Detect which cell encompasses the target text, then output its [X, Y] center coordinate. 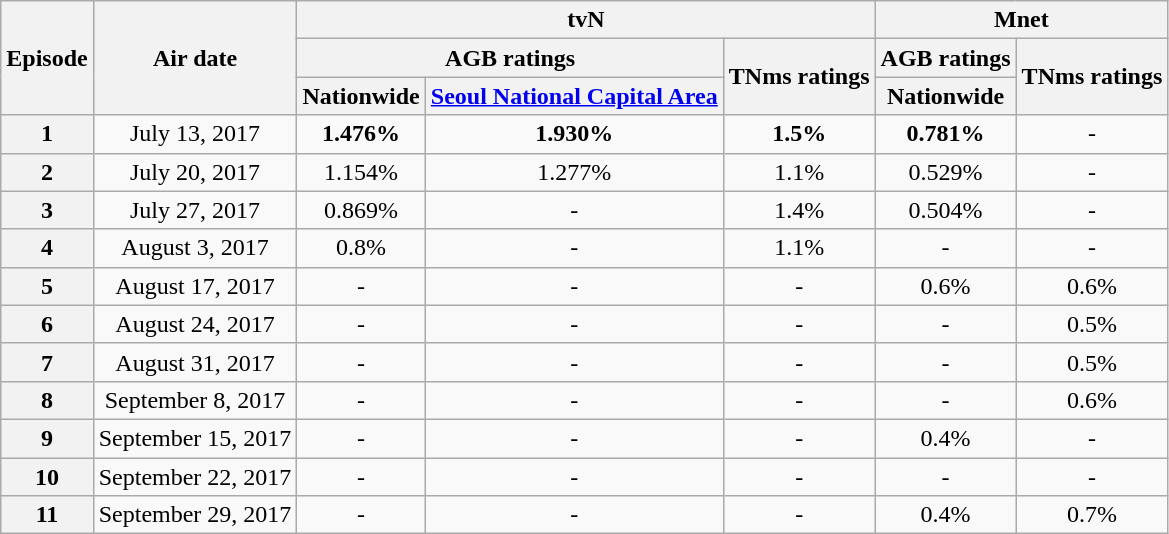
0.869% [361, 210]
September 22, 2017 [195, 477]
0.8% [361, 248]
4 [47, 248]
8 [47, 400]
7 [47, 362]
Seoul National Capital Area [574, 96]
6 [47, 324]
9 [47, 438]
August 31, 2017 [195, 362]
Air date [195, 58]
August 24, 2017 [195, 324]
tvN [586, 20]
1.154% [361, 172]
0.529% [946, 172]
Episode [47, 58]
July 27, 2017 [195, 210]
July 13, 2017 [195, 134]
10 [47, 477]
1 [47, 134]
0.504% [946, 210]
September 29, 2017 [195, 515]
August 17, 2017 [195, 286]
11 [47, 515]
1.277% [574, 172]
0.7% [1092, 515]
September 15, 2017 [195, 438]
1.930% [574, 134]
September 8, 2017 [195, 400]
5 [47, 286]
3 [47, 210]
1.4% [799, 210]
0.781% [946, 134]
1.476% [361, 134]
July 20, 2017 [195, 172]
Mnet [1022, 20]
1.5% [799, 134]
2 [47, 172]
August 3, 2017 [195, 248]
